From the cell containing the given text, extract its center point as [x, y] coordinate. 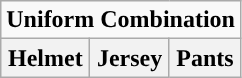
Helmet [46, 58]
Pants [204, 58]
Jersey [130, 58]
Uniform Combination [121, 20]
